Determine the (X, Y) coordinate at the center of the cell enclosing the given text.  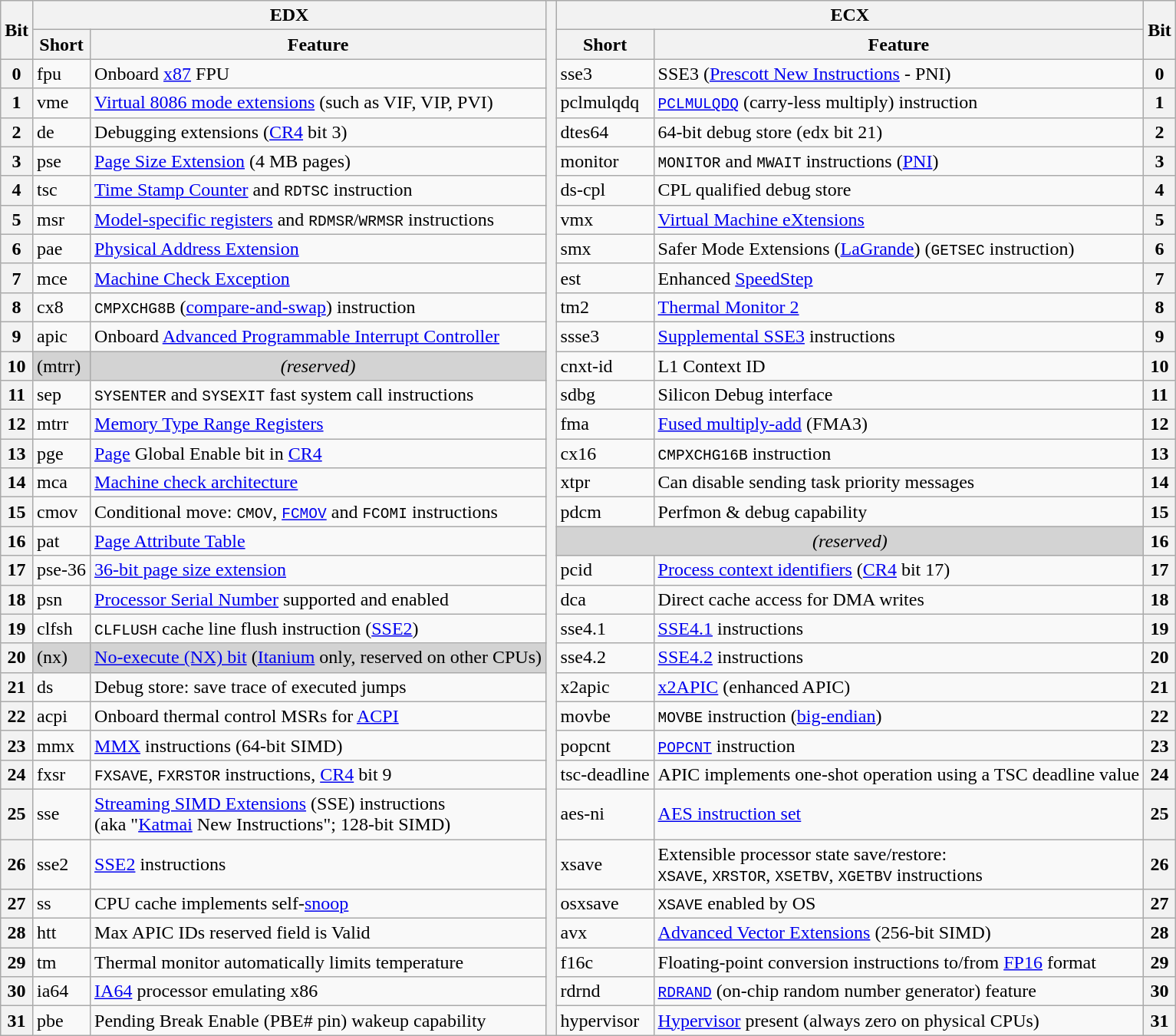
cx8 (61, 307)
mmx (61, 745)
Perfmon & debug capability (899, 512)
xtpr (604, 483)
MMX instructions (64-bit SIMD) (318, 745)
PCLMULQDQ (carry-less multiply) instruction (899, 103)
cnxt-id (604, 366)
mca (61, 483)
Silicon Debug interface (899, 395)
Page Global Enable bit in CR4 (318, 454)
htt (61, 933)
Floating-point conversion instructions to/from FP16 format (899, 962)
sse (61, 813)
CPU cache implements self-snoop (318, 904)
SSE3 (Prescott New Instructions - PNI) (899, 74)
dtes64 (604, 132)
tsc-deadline (604, 774)
pclmulqdq (604, 103)
mce (61, 278)
ss (61, 904)
est (604, 278)
RDRAND (on-chip random number generator) feature (899, 991)
Debug store: save trace of executed jumps (318, 687)
EDX (288, 15)
apic (61, 336)
L1 Context ID (899, 366)
msr (61, 219)
Onboard Advanced Programmable Interrupt Controller (318, 336)
aes-ni (604, 813)
pae (61, 249)
(nx) (61, 658)
Machine Check Exception (318, 278)
pcid (604, 570)
Virtual Machine eXtensions (899, 219)
avx (604, 933)
CLFLUSH cache line flush instruction (SSE2) (318, 629)
CPL qualified debug store (899, 190)
pdcm (604, 512)
Physical Address Extension (318, 249)
cmov (61, 512)
acpi (61, 716)
36-bit page size extension (318, 570)
Hypervisor present (always zero on physical CPUs) (899, 1021)
Time Stamp Counter and RDTSC instruction (318, 190)
fma (604, 424)
pse (61, 161)
Safer Mode Extensions (LaGrande) (GETSEC instruction) (899, 249)
pge (61, 454)
(mtrr) (61, 366)
fxsr (61, 774)
cx16 (604, 454)
sse4.2 (604, 658)
sse3 (604, 74)
Machine check architecture (318, 483)
Advanced Vector Extensions (256-bit SIMD) (899, 933)
Process context identifiers (CR4 bit 17) (899, 570)
pat (61, 541)
sse2 (61, 864)
vmx (604, 219)
tsc (61, 190)
mtrr (61, 424)
hypervisor (604, 1021)
sse4.1 (604, 629)
Page Attribute Table (318, 541)
sdbg (604, 395)
x2APIC (enhanced APIC) (899, 687)
MONITOR and MWAIT instructions (PNI) (899, 161)
SYSENTER and SYSEXIT fast system call instructions (318, 395)
Memory Type Range Registers (318, 424)
SSE4.2 instructions (899, 658)
POPCNT instruction (899, 745)
64-bit debug store (edx bit 21) (899, 132)
APIC implements one-shot operation using a TSC deadline value (899, 774)
Debugging extensions (CR4 bit 3) (318, 132)
pbe (61, 1021)
sep (61, 395)
clfsh (61, 629)
vme (61, 103)
Thermal monitor automatically limits temperature (318, 962)
AES instruction set (899, 813)
pse-36 (61, 570)
ds (61, 687)
osxsave (604, 904)
rdrnd (604, 991)
smx (604, 249)
ds-cpl (604, 190)
SSE4.1 instructions (899, 629)
Extensible processor state save/restore:XSAVE, XRSTOR, XSETBV, XGETBV instructions (899, 864)
Can disable sending task priority messages (899, 483)
Onboard x87 FPU (318, 74)
MOVBE instruction (big-endian) (899, 716)
FXSAVE, FXRSTOR instructions, CR4 bit 9 (318, 774)
psn (61, 599)
movbe (604, 716)
Processor Serial Number supported and enabled (318, 599)
popcnt (604, 745)
Conditional move: CMOV, FCMOV and FCOMI instructions (318, 512)
x2apic (604, 687)
SSE2 instructions (318, 864)
Thermal Monitor 2 (899, 307)
Model-specific registers and RDMSR/WRMSR instructions (318, 219)
Pending Break Enable (PBE# pin) wakeup capability (318, 1021)
Onboard thermal control MSRs for ACPI (318, 716)
CMPXCHG16B instruction (899, 454)
Supplemental SSE3 instructions (899, 336)
Streaming SIMD Extensions (SSE) instructions(aka "Katmai New Instructions"; 128-bit SIMD) (318, 813)
tm2 (604, 307)
Virtual 8086 mode extensions (such as VIF, VIP, PVI) (318, 103)
Direct cache access for DMA writes (899, 599)
dca (604, 599)
Fused multiply-add (FMA3) (899, 424)
ia64 (61, 991)
xsave (604, 864)
de (61, 132)
Enhanced SpeedStep (899, 278)
ECX (850, 15)
Max APIC IDs reserved field is Valid (318, 933)
f16c (604, 962)
CMPXCHG8B (compare-and-swap) instruction (318, 307)
XSAVE enabled by OS (899, 904)
monitor (604, 161)
IA64 processor emulating x86 (318, 991)
Page Size Extension (4 MB pages) (318, 161)
fpu (61, 74)
No-execute (NX) bit (Itanium only, reserved on other CPUs) (318, 658)
tm (61, 962)
ssse3 (604, 336)
